Scan for the cell matching the given text and deliver its (x, y) coordinate at center. 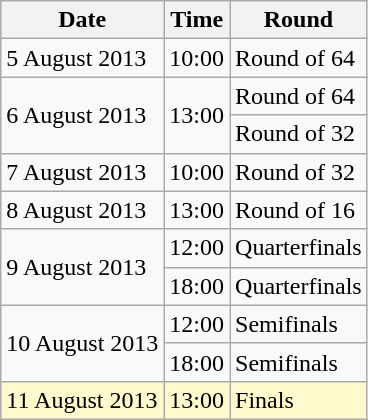
10 August 2013 (82, 343)
7 August 2013 (82, 172)
Round (299, 20)
Round of 16 (299, 210)
9 August 2013 (82, 267)
Finals (299, 400)
11 August 2013 (82, 400)
8 August 2013 (82, 210)
5 August 2013 (82, 58)
6 August 2013 (82, 115)
Date (82, 20)
Time (197, 20)
